Search for the cell housing the specified text and yield its [x, y] center coordinate. 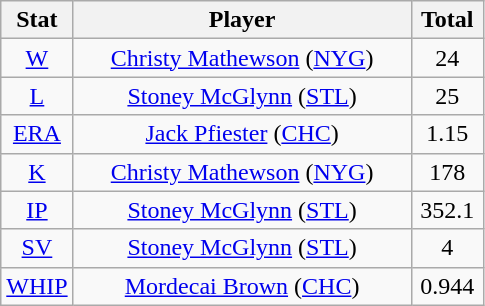
IP [37, 210]
Mordecai Brown (CHC) [242, 286]
0.944 [447, 286]
24 [447, 58]
K [37, 172]
W [37, 58]
Total [447, 20]
SV [37, 248]
352.1 [447, 210]
Player [242, 20]
WHIP [37, 286]
Stat [37, 20]
ERA [37, 134]
1.15 [447, 134]
178 [447, 172]
4 [447, 248]
L [37, 96]
25 [447, 96]
Jack Pfiester (CHC) [242, 134]
